Capture the cell that displays the provided text and extract its (X, Y) central coordinate. 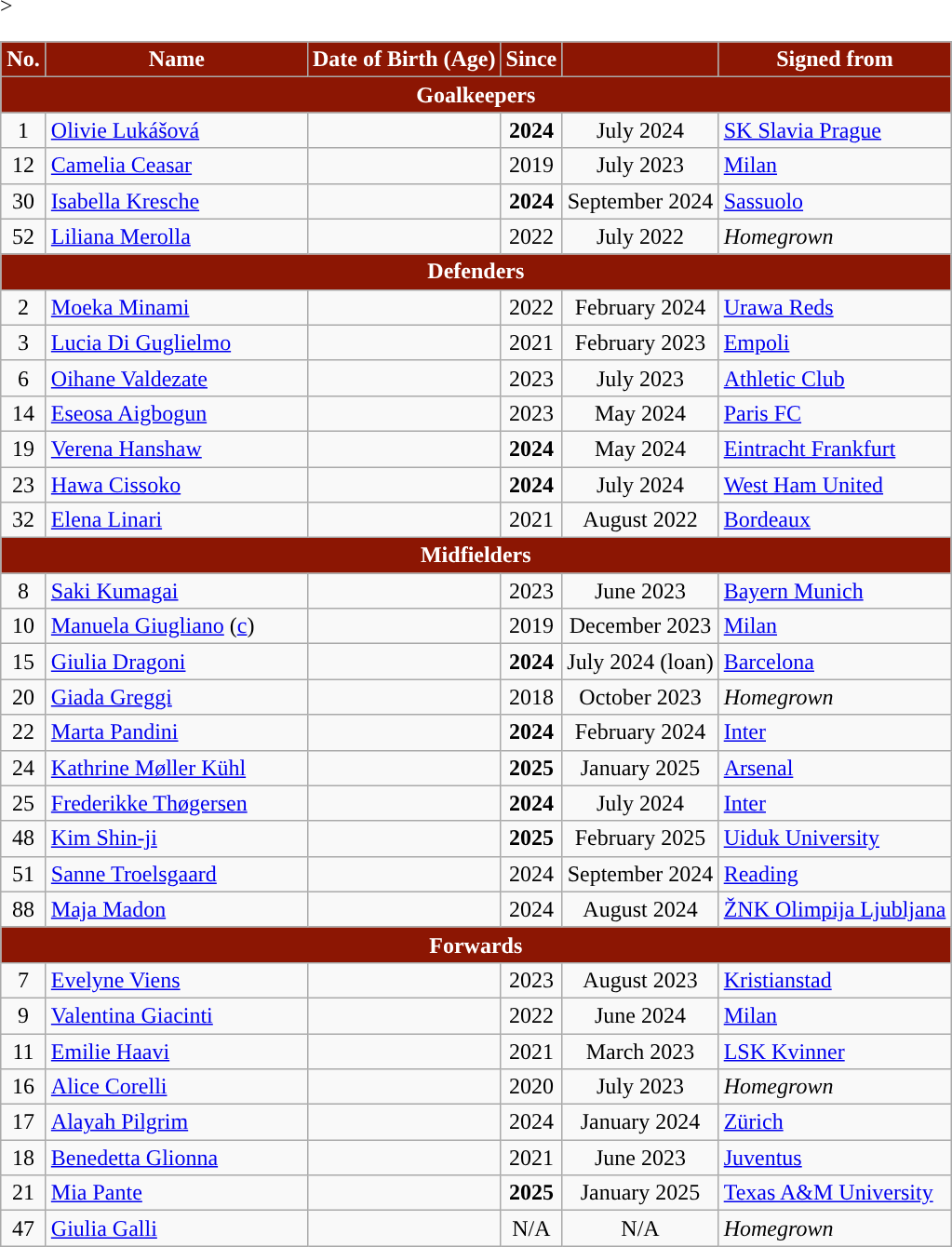
Evelyne Viens (177, 980)
14 (24, 413)
16 (24, 1087)
Since (531, 60)
ŽNK Olimpija Ljubljana (835, 909)
Giada Greggi (177, 697)
Valentina Giacinti (177, 1015)
12 (24, 166)
Liliana Merolla (177, 236)
2020 (531, 1087)
August 2023 (640, 980)
October 2023 (640, 697)
48 (24, 838)
June 2024 (640, 1015)
Giulia Dragoni (177, 662)
March 2023 (640, 1051)
August 2024 (640, 909)
20 (24, 697)
9 (24, 1015)
Signed from (835, 60)
Hawa Cissoko (177, 485)
Forwards (476, 945)
February 2025 (640, 838)
52 (24, 236)
Isabella Kresche (177, 201)
19 (24, 449)
Texas A&M University (835, 1193)
December 2023 (640, 626)
Verena Hanshaw (177, 449)
Barcelona (835, 662)
Manuela Giugliano (c) (177, 626)
Zürich (835, 1122)
Defenders (476, 272)
22 (24, 732)
August 2022 (640, 520)
Maja Madon (177, 909)
Midfielders (476, 556)
17 (24, 1122)
Bordeaux (835, 520)
Lucia Di Guglielmo (177, 342)
Urawa Reds (835, 307)
Empoli (835, 342)
Uiduk University (835, 838)
Juventus (835, 1158)
10 (24, 626)
July 2024 (loan) (640, 662)
February 2023 (640, 342)
15 (24, 662)
6 (24, 378)
30 (24, 201)
Elena Linari (177, 520)
2018 (531, 697)
LSK Kvinner (835, 1051)
25 (24, 803)
2 (24, 307)
Kim Shin-ji (177, 838)
Goalkeepers (476, 95)
24 (24, 768)
Alice Corelli (177, 1087)
Arsenal (835, 768)
32 (24, 520)
47 (24, 1228)
Name (177, 60)
51 (24, 874)
88 (24, 909)
18 (24, 1158)
Benedetta Glionna (177, 1158)
Athletic Club (835, 378)
No. (24, 60)
Eintracht Frankfurt (835, 449)
21 (24, 1193)
Olivie Lukášová (177, 130)
Marta Pandini (177, 732)
Kathrine Møller Kühl (177, 768)
Eseosa Aigbogun (177, 413)
Oihane Valdezate (177, 378)
Reading (835, 874)
Kristianstad (835, 980)
8 (24, 591)
Paris FC (835, 413)
11 (24, 1051)
Date of Birth (Age) (404, 60)
1 (24, 130)
Frederikke Thøgersen (177, 803)
January 2024 (640, 1122)
7 (24, 980)
Sanne Troelsgaard (177, 874)
Sassuolo (835, 201)
Moeka Minami (177, 307)
Camelia Ceasar (177, 166)
Mia Pante (177, 1193)
Giulia Galli (177, 1228)
Saki Kumagai (177, 591)
SK Slavia Prague (835, 130)
Emilie Haavi (177, 1051)
Alayah Pilgrim (177, 1122)
23 (24, 485)
July 2022 (640, 236)
West Ham United (835, 485)
3 (24, 342)
Bayern Munich (835, 591)
